Scan for the cell matching the given text and deliver its [X, Y] coordinate at center. 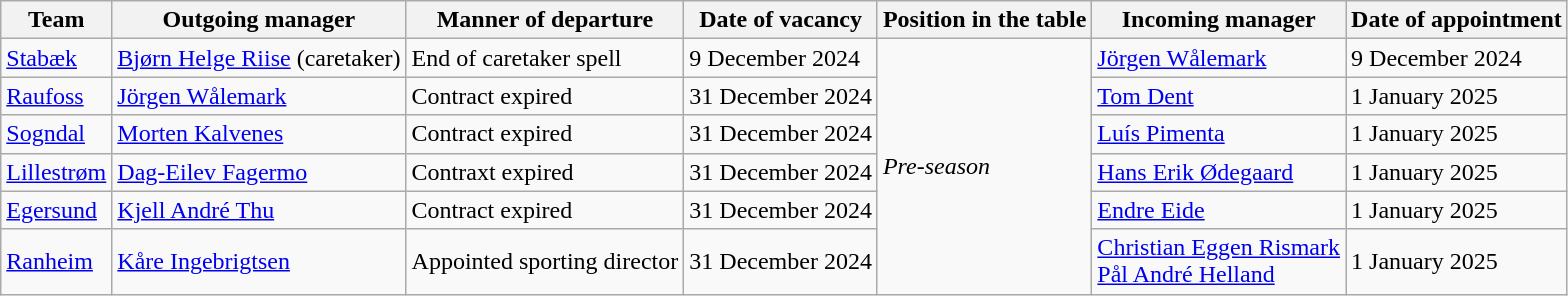
Position in the table [984, 20]
Team [56, 20]
Date of appointment [1457, 20]
Stabæk [56, 58]
Manner of departure [545, 20]
Luís Pimenta [1219, 134]
Pre-season [984, 166]
Ranheim [56, 262]
Sogndal [56, 134]
Lillestrøm [56, 172]
Christian Eggen Rismark Pål André Helland [1219, 262]
Morten Kalvenes [259, 134]
Incoming manager [1219, 20]
Outgoing manager [259, 20]
Hans Erik Ødegaard [1219, 172]
Date of vacancy [781, 20]
Raufoss [56, 96]
Bjørn Helge Riise (caretaker) [259, 58]
Egersund [56, 210]
Dag-Eilev Fagermo [259, 172]
Contraxt expired [545, 172]
Endre Eide [1219, 210]
Kåre Ingebrigtsen [259, 262]
End of caretaker spell [545, 58]
Tom Dent [1219, 96]
Appointed sporting director [545, 262]
Kjell André Thu [259, 210]
